Capture the cell that displays the provided text and extract its (X, Y) central coordinate. 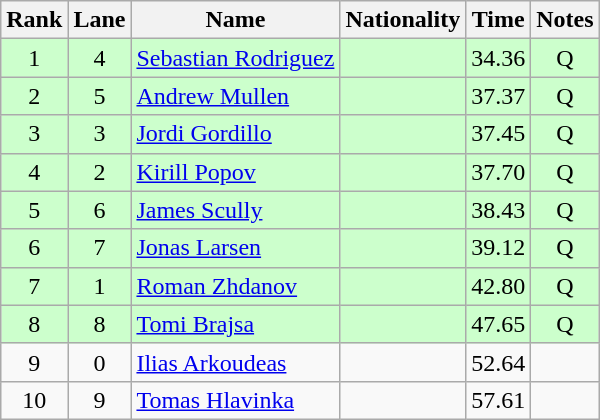
10 (34, 400)
38.43 (498, 210)
Rank (34, 20)
Kirill Popov (236, 172)
Sebastian Rodriguez (236, 58)
0 (100, 362)
Name (236, 20)
Notes (565, 20)
Time (498, 20)
Nationality (403, 20)
Tomi Brajsa (236, 324)
Jonas Larsen (236, 248)
James Scully (236, 210)
37.37 (498, 96)
42.80 (498, 286)
Jordi Gordillo (236, 134)
34.36 (498, 58)
37.45 (498, 134)
Lane (100, 20)
39.12 (498, 248)
37.70 (498, 172)
47.65 (498, 324)
52.64 (498, 362)
Andrew Mullen (236, 96)
Tomas Hlavinka (236, 400)
Roman Zhdanov (236, 286)
57.61 (498, 400)
Ilias Arkoudeas (236, 362)
